Search for the cell housing the specified text and yield its (X, Y) center coordinate. 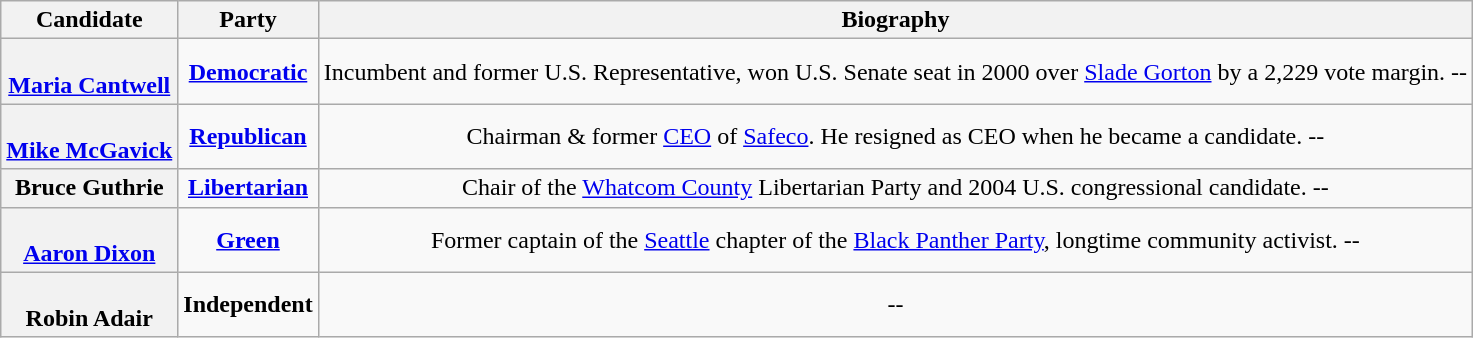
Chairman & former CEO of Safeco. He resigned as CEO when he became a candidate. -- (895, 136)
Mike McGavick (90, 136)
Maria Cantwell (90, 72)
Independent (248, 304)
Biography (895, 20)
Candidate (90, 20)
Bruce Guthrie (90, 188)
Aaron Dixon (90, 240)
Chair of the Whatcom County Libertarian Party and 2004 U.S. congressional candidate. -- (895, 188)
Democratic (248, 72)
Robin Adair (90, 304)
Republican (248, 136)
-- (895, 304)
Party (248, 20)
Former captain of the Seattle chapter of the Black Panther Party, longtime community activist. -- (895, 240)
Green (248, 240)
Libertarian (248, 188)
Incumbent and former U.S. Representative, won U.S. Senate seat in 2000 over Slade Gorton by a 2,229 vote margin. -- (895, 72)
